Output the [x, y] coordinate of the center of the cell containing the given text.  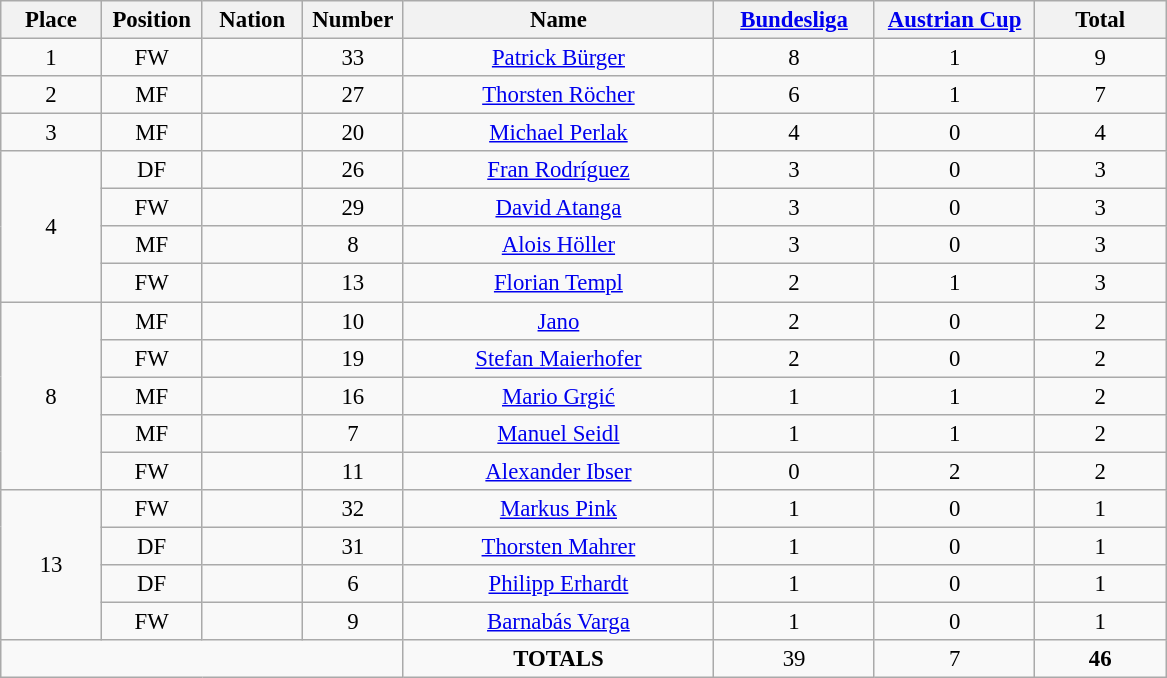
29 [354, 208]
Jano [558, 321]
Markus Pink [558, 509]
Stefan Maierhofer [558, 358]
16 [354, 396]
Patrick Bürger [558, 58]
Thorsten Mahrer [558, 546]
19 [354, 358]
27 [354, 95]
33 [354, 58]
Position [152, 20]
Alexander Ibser [558, 471]
11 [354, 471]
TOTALS [558, 659]
10 [354, 321]
David Atanga [558, 208]
26 [354, 170]
46 [1100, 659]
Total [1100, 20]
Mario Grgić [558, 396]
Florian Templ [558, 283]
Manuel Seidl [558, 433]
Bundesliga [794, 20]
Fran Rodríguez [558, 170]
Alois Höller [558, 245]
31 [354, 546]
Place [52, 20]
Michael Perlak [558, 133]
Philipp Erhardt [558, 584]
Nation [252, 20]
Austrian Cup [954, 20]
32 [354, 509]
Barnabás Varga [558, 621]
Number [354, 20]
20 [354, 133]
Name [558, 20]
Thorsten Röcher [558, 95]
39 [794, 659]
